Locate the cell with the specified text and output its [X, Y] center coordinate. 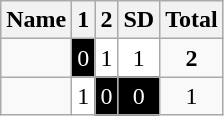
Name [36, 20]
SD [139, 20]
Total [192, 20]
